Provide the [X, Y] coordinate of the cell's center where the given text is located.  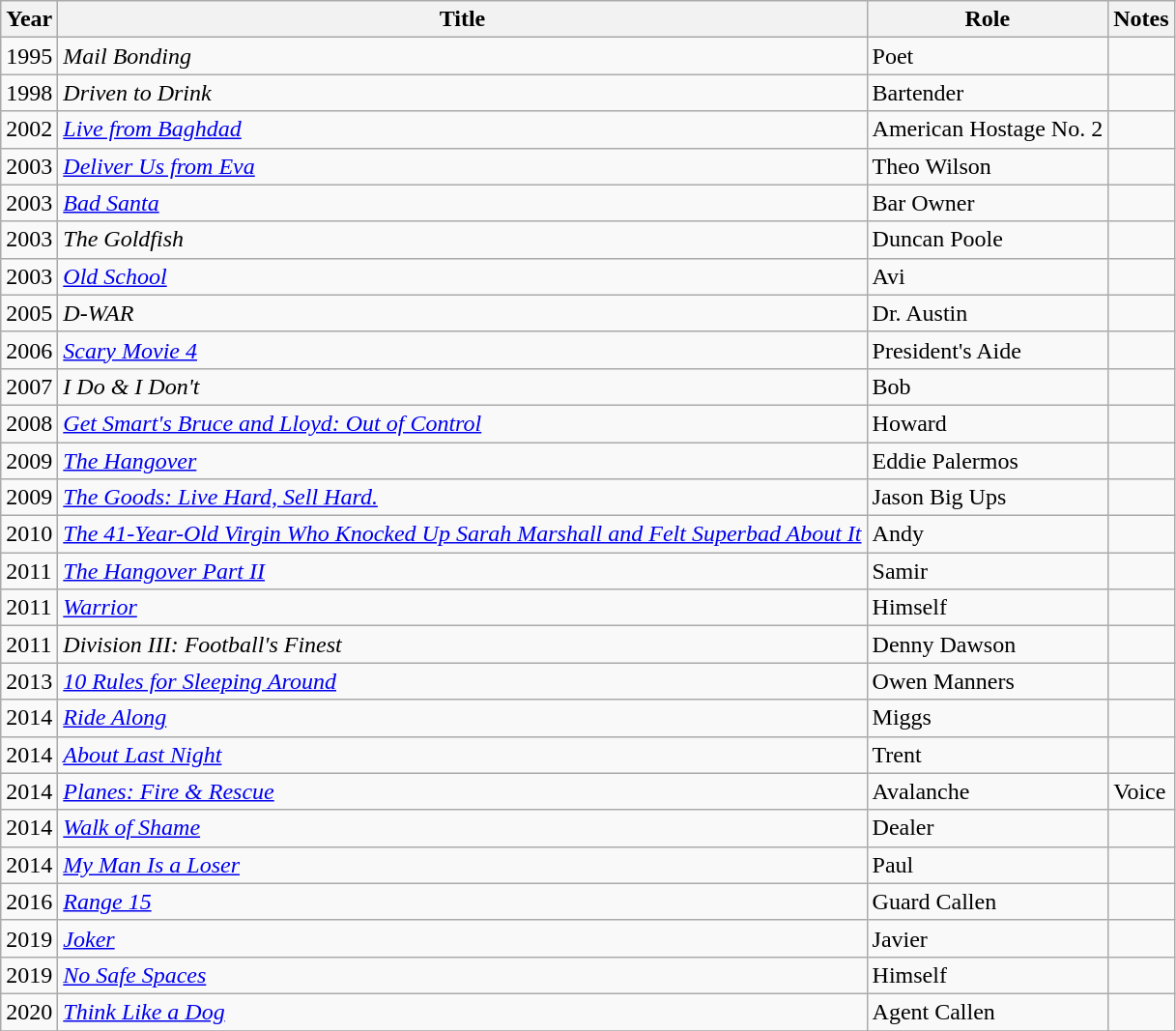
Think Like a Dog [462, 1012]
Scary Movie 4 [462, 350]
Eddie Palermos [988, 461]
Andy [988, 534]
Denny Dawson [988, 644]
Paul [988, 865]
2006 [29, 350]
Walk of Shame [462, 828]
Avalanche [988, 791]
Deliver Us from Eva [462, 166]
2020 [29, 1012]
Guard Callen [988, 902]
Title [462, 19]
Bar Owner [988, 203]
The Hangover Part II [462, 571]
President's Aide [988, 350]
Trent [988, 755]
Howard [988, 423]
The Goods: Live Hard, Sell Hard. [462, 498]
Owen Manners [988, 681]
2005 [29, 313]
No Safe Spaces [462, 975]
2007 [29, 387]
Notes [1141, 19]
The Hangover [462, 461]
Duncan Poole [988, 240]
Avi [988, 276]
2010 [29, 534]
Warrior [462, 608]
Joker [462, 938]
Bob [988, 387]
I Do & I Don't [462, 387]
Dealer [988, 828]
Mail Bonding [462, 56]
American Hostage No. 2 [988, 129]
Planes: Fire & Rescue [462, 791]
Year [29, 19]
The 41-Year-Old Virgin Who Knocked Up Sarah Marshall and Felt Superbad About It [462, 534]
Poet [988, 56]
Driven to Drink [462, 93]
D-WAR [462, 313]
My Man Is a Loser [462, 865]
Javier [988, 938]
2013 [29, 681]
1998 [29, 93]
Live from Baghdad [462, 129]
2008 [29, 423]
2016 [29, 902]
2002 [29, 129]
Theo Wilson [988, 166]
Ride Along [462, 718]
The Goldfish [462, 240]
Bartender [988, 93]
Range 15 [462, 902]
Voice [1141, 791]
Role [988, 19]
Dr. Austin [988, 313]
Samir [988, 571]
About Last Night [462, 755]
Get Smart's Bruce and Lloyd: Out of Control [462, 423]
Division III: Football's Finest [462, 644]
Old School [462, 276]
Miggs [988, 718]
10 Rules for Sleeping Around [462, 681]
Jason Big Ups [988, 498]
Agent Callen [988, 1012]
1995 [29, 56]
Bad Santa [462, 203]
